For the text-containing cell, return its midpoint in [x, y] coordinate format. 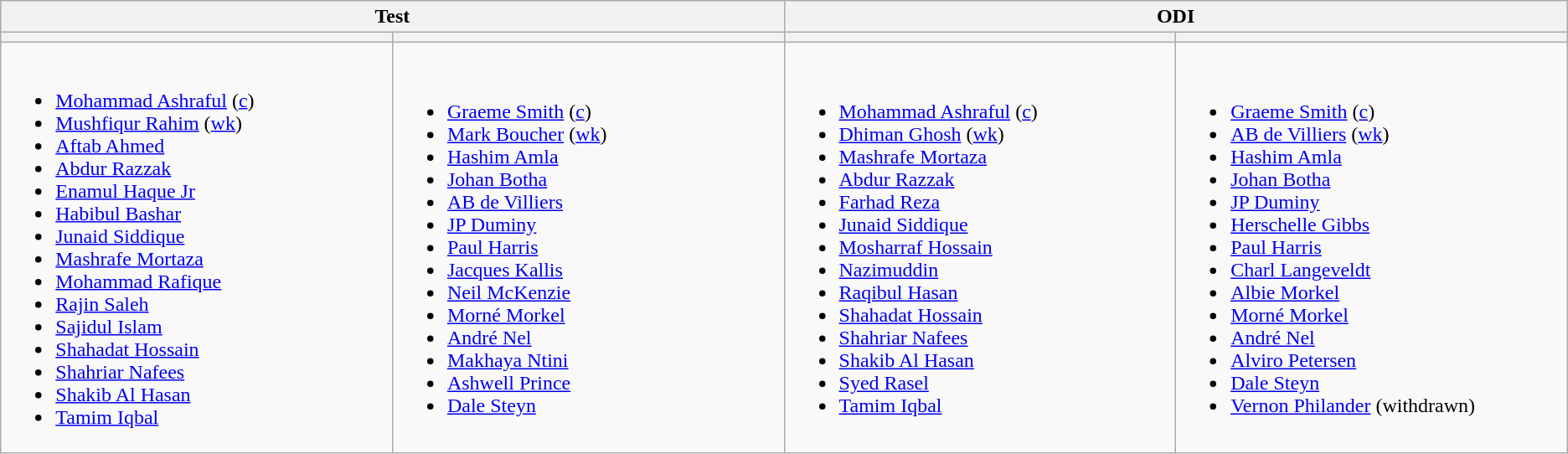
ODI [1176, 17]
Test [392, 17]
